Detect which cell encompasses the target text, then output its (x, y) center coordinate. 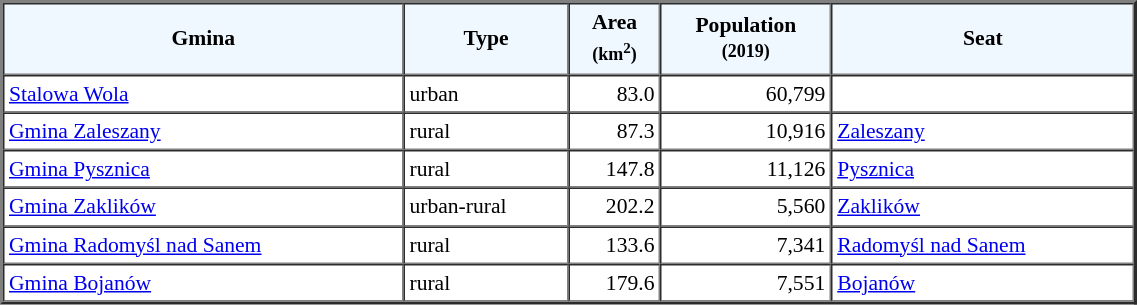
83.0 (615, 93)
60,799 (746, 93)
Zaklików (982, 207)
Type (486, 38)
5,560 (746, 207)
147.8 (615, 169)
Population(2019) (746, 38)
133.6 (615, 245)
10,916 (746, 131)
Gmina (203, 38)
202.2 (615, 207)
7,341 (746, 245)
Zaleszany (982, 131)
Gmina Pysznica (203, 169)
Seat (982, 38)
Gmina Radomyśl nad Sanem (203, 245)
urban (486, 93)
urban-rural (486, 207)
Bojanów (982, 283)
Pysznica (982, 169)
11,126 (746, 169)
7,551 (746, 283)
Gmina Zaklików (203, 207)
Area(km2) (615, 38)
Stalowa Wola (203, 93)
Gmina Bojanów (203, 283)
Radomyśl nad Sanem (982, 245)
Gmina Zaleszany (203, 131)
87.3 (615, 131)
179.6 (615, 283)
